Provide the (x, y) coordinate of the cell's center where the given text is located.  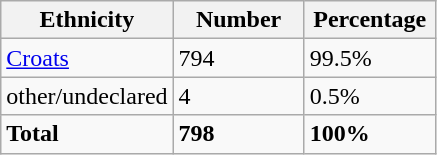
Ethnicity (87, 20)
0.5% (370, 96)
Number (238, 20)
4 (238, 96)
99.5% (370, 58)
100% (370, 134)
794 (238, 58)
other/undeclared (87, 96)
798 (238, 134)
Percentage (370, 20)
Total (87, 134)
Croats (87, 58)
